Provide the (X, Y) coordinate of the cell's center where the given text is located.  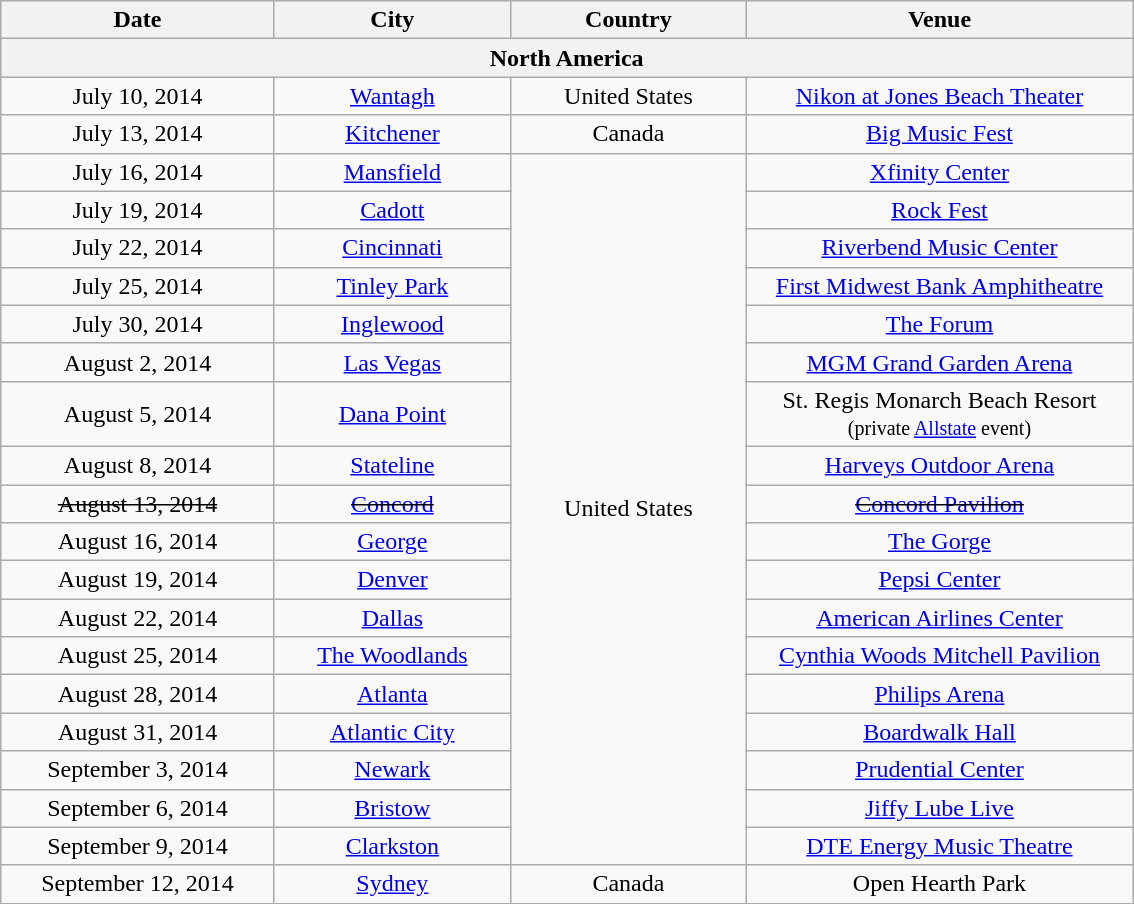
Concord (392, 503)
The Forum (939, 324)
Las Vegas (392, 362)
July 22, 2014 (138, 248)
Pepsi Center (939, 580)
Prudential Center (939, 770)
Newark (392, 770)
Philips Arena (939, 694)
MGM Grand Garden Arena (939, 362)
American Airlines Center (939, 618)
Dana Point (392, 414)
Mansfield (392, 172)
Country (628, 20)
Bristow (392, 808)
The Gorge (939, 542)
Cincinnati (392, 248)
Jiffy Lube Live (939, 808)
DTE Energy Music Theatre (939, 846)
August 25, 2014 (138, 656)
Denver (392, 580)
Open Hearth Park (939, 884)
Sydney (392, 884)
July 16, 2014 (138, 172)
July 10, 2014 (138, 96)
Date (138, 20)
Venue (939, 20)
September 6, 2014 (138, 808)
August 16, 2014 (138, 542)
August 13, 2014 (138, 503)
July 25, 2014 (138, 286)
Rock Fest (939, 210)
George (392, 542)
City (392, 20)
August 31, 2014 (138, 732)
August 28, 2014 (138, 694)
Wantagh (392, 96)
Harveys Outdoor Arena (939, 465)
Nikon at Jones Beach Theater (939, 96)
Boardwalk Hall (939, 732)
Cynthia Woods Mitchell Pavilion (939, 656)
August 5, 2014 (138, 414)
North America (567, 58)
Concord Pavilion (939, 503)
First Midwest Bank Amphitheatre (939, 286)
Cadott (392, 210)
August 8, 2014 (138, 465)
Inglewood (392, 324)
Stateline (392, 465)
Kitchener (392, 134)
Atlantic City (392, 732)
Dallas (392, 618)
Tinley Park (392, 286)
Riverbend Music Center (939, 248)
September 12, 2014 (138, 884)
August 2, 2014 (138, 362)
September 3, 2014 (138, 770)
Big Music Fest (939, 134)
Atlanta (392, 694)
The Woodlands (392, 656)
St. Regis Monarch Beach Resort (private Allstate event) (939, 414)
July 30, 2014 (138, 324)
September 9, 2014 (138, 846)
Xfinity Center (939, 172)
Clarkston (392, 846)
July 19, 2014 (138, 210)
August 22, 2014 (138, 618)
July 13, 2014 (138, 134)
August 19, 2014 (138, 580)
